Provide the [X, Y] coordinate of the cell's center where the given text is located.  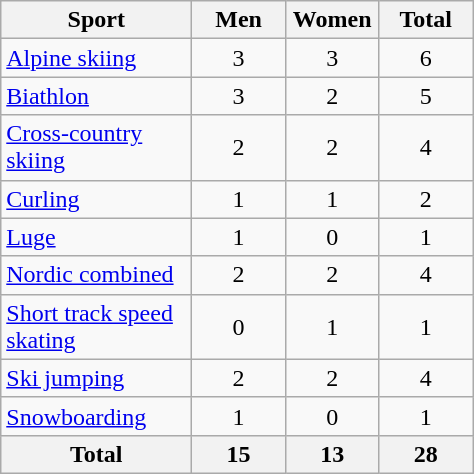
28 [426, 454]
Nordic combined [96, 275]
Curling [96, 199]
Cross-country skiing [96, 148]
Biathlon [96, 96]
Alpine skiing [96, 58]
Sport [96, 20]
5 [426, 96]
15 [239, 454]
Luge [96, 237]
6 [426, 58]
Men [239, 20]
Ski jumping [96, 378]
Women [332, 20]
Snowboarding [96, 416]
13 [332, 454]
Short track speed skating [96, 326]
